Identify which cell holds the provided text, then report its (X, Y) central coordinate. 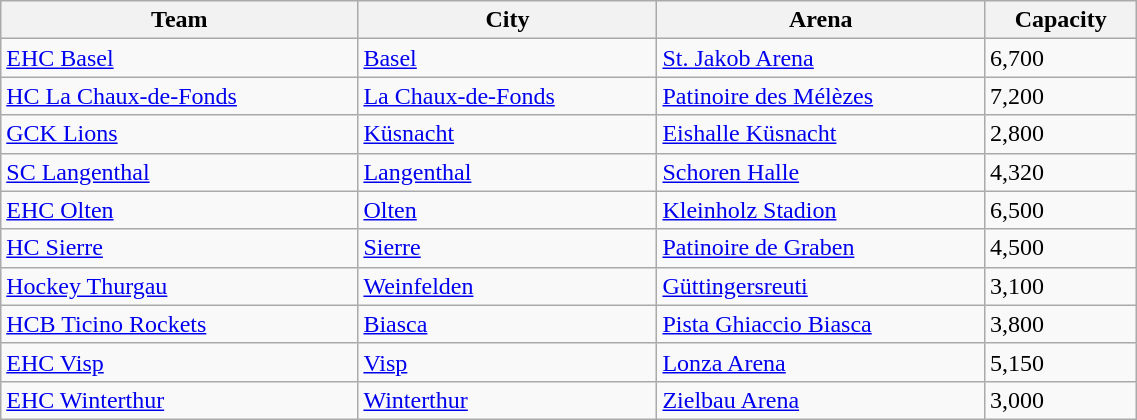
4,320 (1060, 172)
Visp (508, 362)
Olten (508, 210)
Weinfelden (508, 286)
EHC Visp (180, 362)
Lonza Arena (821, 362)
HC Sierre (180, 248)
Patinoire des Mélèzes (821, 96)
Hockey Thurgau (180, 286)
Biasca (508, 324)
Kleinholz Stadion (821, 210)
3,100 (1060, 286)
Zielbau Arena (821, 400)
Basel (508, 58)
HCB Ticino Rockets (180, 324)
6,500 (1060, 210)
GCK Lions (180, 134)
EHC Basel (180, 58)
Sierre (508, 248)
Güttingersreuti (821, 286)
SC Langenthal (180, 172)
Team (180, 20)
5,150 (1060, 362)
Arena (821, 20)
Küsnacht (508, 134)
4,500 (1060, 248)
2,800 (1060, 134)
7,200 (1060, 96)
City (508, 20)
La Chaux-de-Fonds (508, 96)
EHC Olten (180, 210)
Winterthur (508, 400)
St. Jakob Arena (821, 58)
Pista Ghiaccio Biasca (821, 324)
6,700 (1060, 58)
Schoren Halle (821, 172)
Patinoire de Graben (821, 248)
Capacity (1060, 20)
3,000 (1060, 400)
3,800 (1060, 324)
Langenthal (508, 172)
HC La Chaux-de-Fonds (180, 96)
EHC Winterthur (180, 400)
Eishalle Küsnacht (821, 134)
